Find where the given text appears and provide that cell's center as (X, Y) coordinate. 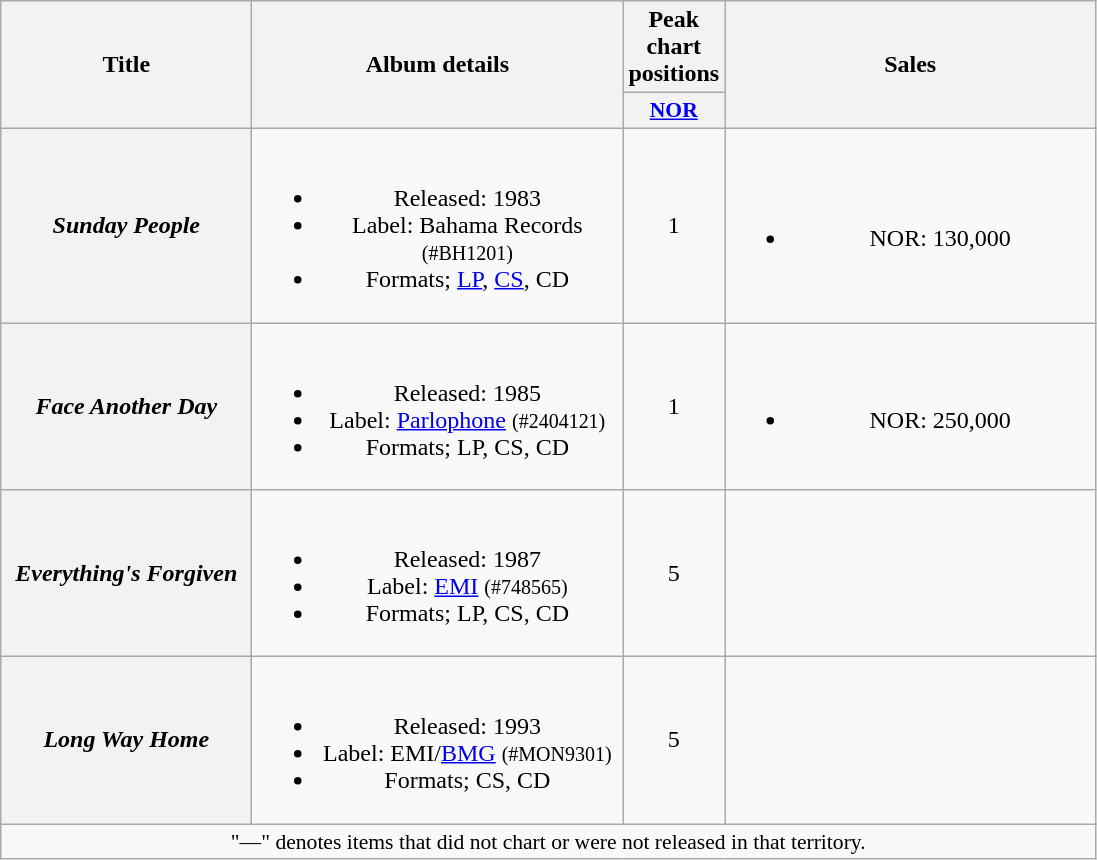
NOR: 250,000 (910, 406)
Album details (438, 65)
Title (126, 65)
Released: 1987Label: EMI (#748565)Formats; LP, CS, CD (438, 574)
Sales (910, 65)
Face Another Day (126, 406)
Released: 1985Label: Parlophone (#2404121)Formats; LP, CS, CD (438, 406)
Peak chart positions (674, 47)
NOR: 130,000 (910, 225)
NOR (674, 111)
Released: 1983Label: Bahama Records (#BH1201)Formats; LP, CS, CD (438, 225)
Sunday People (126, 225)
Released: 1993Label: EMI/BMG (#MON9301)Formats; CS, CD (438, 740)
"—" denotes items that did not chart or were not released in that territory. (548, 842)
Long Way Home (126, 740)
Everything's Forgiven (126, 574)
